Pinpoint the cell where the given text exists, returning its (X, Y) midpoint coordinate. 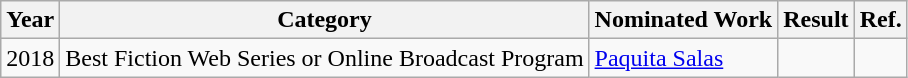
2018 (30, 58)
Result (816, 20)
Category (324, 20)
Year (30, 20)
Ref. (880, 20)
Paquita Salas (684, 58)
Nominated Work (684, 20)
Best Fiction Web Series or Online Broadcast Program (324, 58)
